Detect which cell encompasses the target text, then output its (x, y) center coordinate. 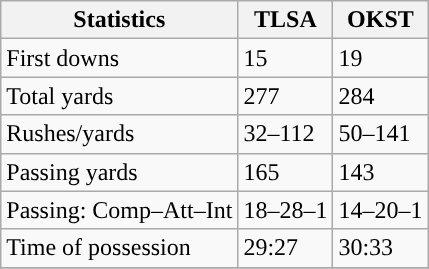
Passing: Comp–Att–Int (120, 210)
165 (286, 172)
14–20–1 (380, 210)
Rushes/yards (120, 134)
19 (380, 58)
Statistics (120, 20)
30:33 (380, 248)
15 (286, 58)
TLSA (286, 20)
143 (380, 172)
First downs (120, 58)
277 (286, 96)
284 (380, 96)
29:27 (286, 248)
Time of possession (120, 248)
Passing yards (120, 172)
Total yards (120, 96)
32–112 (286, 134)
OKST (380, 20)
50–141 (380, 134)
18–28–1 (286, 210)
